Detect which cell encompasses the target text, then output its (X, Y) center coordinate. 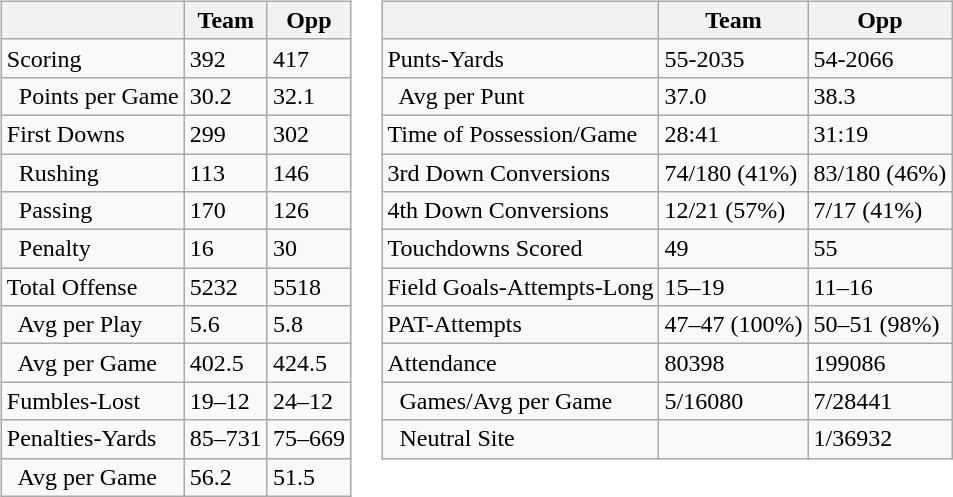
299 (226, 134)
Total Offense (92, 287)
55-2035 (734, 58)
51.5 (308, 477)
5.6 (226, 325)
Neutral Site (520, 439)
19–12 (226, 401)
Points per Game (92, 96)
54-2066 (880, 58)
Punts-Yards (520, 58)
85–731 (226, 439)
80398 (734, 363)
4th Down Conversions (520, 211)
Scoring (92, 58)
Rushing (92, 173)
199086 (880, 363)
Avg per Punt (520, 96)
402.5 (226, 363)
170 (226, 211)
83/180 (46%) (880, 173)
Touchdowns Scored (520, 249)
Field Goals-Attempts-Long (520, 287)
Avg per Play (92, 325)
31:19 (880, 134)
74/180 (41%) (734, 173)
392 (226, 58)
Games/Avg per Game (520, 401)
PAT-Attempts (520, 325)
5.8 (308, 325)
7/17 (41%) (880, 211)
16 (226, 249)
28:41 (734, 134)
3rd Down Conversions (520, 173)
50–51 (98%) (880, 325)
302 (308, 134)
126 (308, 211)
38.3 (880, 96)
49 (734, 249)
Attendance (520, 363)
47–47 (100%) (734, 325)
Passing (92, 211)
55 (880, 249)
First Downs (92, 134)
Penalty (92, 249)
56.2 (226, 477)
7/28441 (880, 401)
5232 (226, 287)
424.5 (308, 363)
5/16080 (734, 401)
12/21 (57%) (734, 211)
5518 (308, 287)
146 (308, 173)
24–12 (308, 401)
32.1 (308, 96)
15–19 (734, 287)
1/36932 (880, 439)
30.2 (226, 96)
Fumbles-Lost (92, 401)
Time of Possession/Game (520, 134)
11–16 (880, 287)
113 (226, 173)
75–669 (308, 439)
30 (308, 249)
Penalties-Yards (92, 439)
37.0 (734, 96)
417 (308, 58)
